For the text-containing cell, return its midpoint in [x, y] coordinate format. 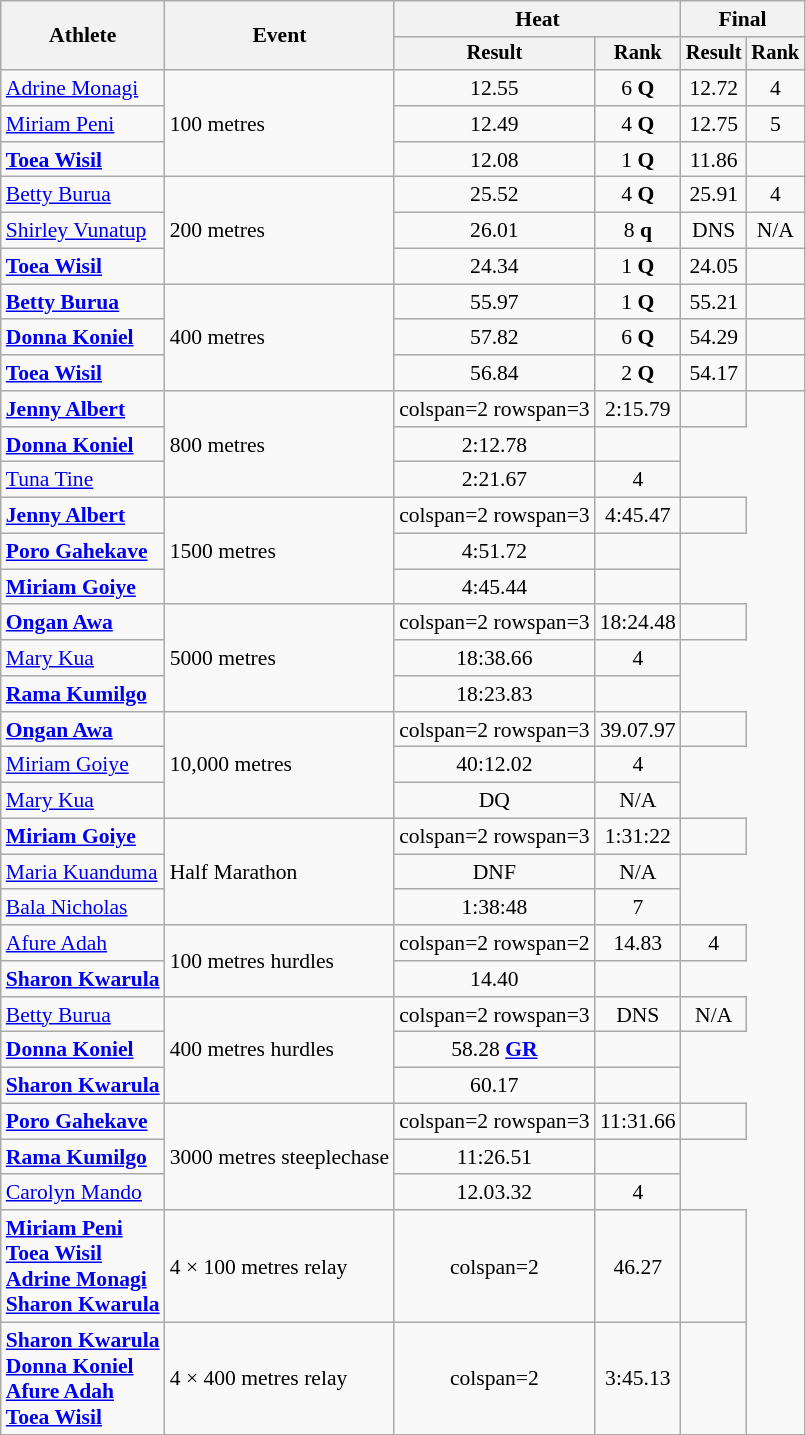
11:26.51 [494, 1157]
5 [775, 124]
Miriam Peni [83, 124]
2 Q [638, 373]
18:38.66 [494, 658]
25.91 [714, 195]
Event [280, 36]
DNF [494, 872]
Sharon KwarulaDonna KonielAfure AdahToea Wisil [83, 1379]
5000 metres [280, 658]
4:45.44 [494, 587]
Final [742, 19]
12.55 [494, 88]
colspan=2 rowspan=2 [494, 943]
Tuna Tine [83, 480]
18:23.83 [494, 694]
4 × 100 metres relay [280, 1266]
8 q [638, 231]
60.17 [494, 1086]
12.08 [494, 160]
2:15.79 [638, 409]
400 metres hurdles [280, 1050]
Athlete [83, 36]
100 metres hurdles [280, 960]
39.07.97 [638, 730]
11:31.66 [638, 1122]
Bala Nicholas [83, 908]
100 metres [280, 124]
18:24.48 [638, 623]
DQ [494, 801]
40:12.02 [494, 765]
11.86 [714, 160]
55.97 [494, 302]
54.29 [714, 338]
1500 metres [280, 552]
Carolyn Mando [83, 1193]
54.17 [714, 373]
12.75 [714, 124]
Shirley Vunatup [83, 231]
800 metres [280, 444]
2:21.67 [494, 480]
3000 metres steeplechase [280, 1158]
12.72 [714, 88]
Heat [538, 19]
Maria Kuanduma [83, 872]
55.21 [714, 302]
46.27 [638, 1266]
24.34 [494, 267]
58.28 GR [494, 1050]
1:38:48 [494, 908]
14.83 [638, 943]
26.01 [494, 231]
4 × 400 metres relay [280, 1379]
200 metres [280, 230]
12.49 [494, 124]
2:12.78 [494, 445]
Half Marathon [280, 872]
12.03.32 [494, 1193]
Miriam PeniToea WisilAdrine MonagiSharon Kwarula [83, 1266]
Adrine Monagi [83, 88]
56.84 [494, 373]
4:45.47 [638, 516]
10,000 metres [280, 766]
7 [638, 908]
14.40 [494, 979]
25.52 [494, 195]
Afure Adah [83, 943]
3:45.13 [638, 1379]
57.82 [494, 338]
4:51.72 [494, 552]
400 metres [280, 338]
24.05 [714, 267]
1:31:22 [638, 837]
